For the text-containing cell, return its midpoint in [x, y] coordinate format. 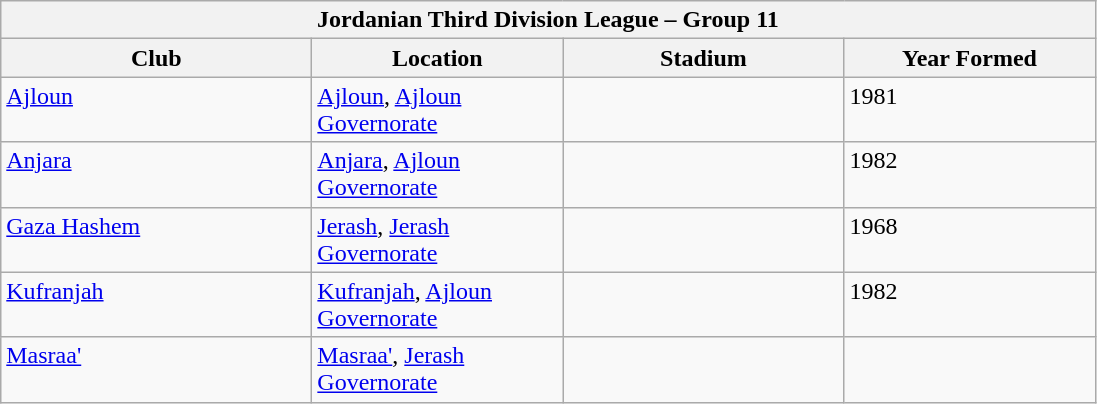
Kufranjah, Ajloun Governorate [438, 304]
Anjara, Ajloun Governorate [438, 174]
Ajloun [156, 110]
Anjara [156, 174]
1968 [970, 240]
Jordanian Third Division League – Group 11 [548, 20]
Year Formed [970, 58]
Jerash, Jerash Governorate [438, 240]
Stadium [704, 58]
Club [156, 58]
Kufranjah [156, 304]
Ajloun, Ajloun Governorate [438, 110]
Gaza Hashem [156, 240]
Masraa' [156, 370]
Masraa', Jerash Governorate [438, 370]
1981 [970, 110]
Location [438, 58]
